Search for the cell housing the specified text and yield its [X, Y] center coordinate. 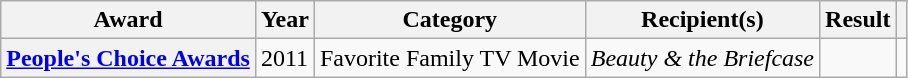
Category [450, 20]
Year [284, 20]
Beauty & the Briefcase [702, 58]
Recipient(s) [702, 20]
Award [128, 20]
Favorite Family TV Movie [450, 58]
Result [858, 20]
People's Choice Awards [128, 58]
2011 [284, 58]
